Identify which cell holds the provided text, then report its [x, y] central coordinate. 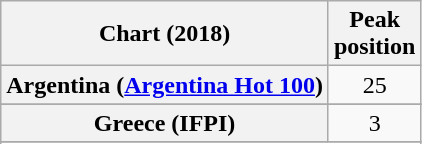
25 [374, 85]
3 [374, 123]
Peak position [374, 34]
Chart (2018) [165, 34]
Argentina (Argentina Hot 100) [165, 85]
Greece (IFPI) [165, 123]
